From the cell containing the given text, extract its center point as [x, y] coordinate. 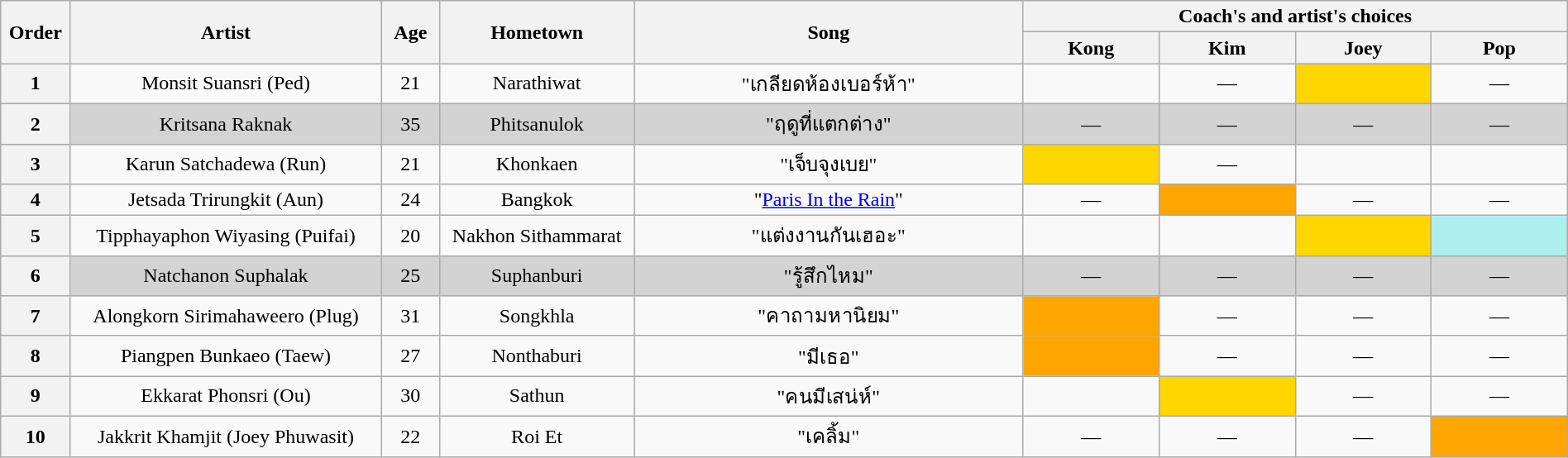
Joey [1363, 48]
Coach's and artist's choices [1295, 17]
Natchanon Suphalak [226, 276]
Nakhon Sithammarat [538, 236]
"เกลียดห้องเบอร์ห้า" [829, 84]
5 [36, 236]
4 [36, 200]
Suphanburi [538, 276]
Artist [226, 32]
Narathiwat [538, 84]
Nonthaburi [538, 355]
"แต่งงานกันเฮอะ" [829, 236]
Kim [1227, 48]
1 [36, 84]
"ฤดูที่แตกต่าง" [829, 124]
27 [410, 355]
Piangpen Bunkaeo (Taew) [226, 355]
8 [36, 355]
20 [410, 236]
"รู้สึกไหม" [829, 276]
Khonkaen [538, 164]
Tipphayaphon Wiyasing (Puifai) [226, 236]
Songkhla [538, 316]
24 [410, 200]
35 [410, 124]
30 [410, 397]
"เจ็บจุงเบย" [829, 164]
"คาถามหานิยม" [829, 316]
10 [36, 437]
Pop [1500, 48]
2 [36, 124]
"คนมีเสน่ห์" [829, 397]
Jakkrit Khamjit (Joey Phuwasit) [226, 437]
Ekkarat Phonsri (Ou) [226, 397]
Kritsana Raknak [226, 124]
Order [36, 32]
6 [36, 276]
7 [36, 316]
Song [829, 32]
"Paris In the Rain" [829, 200]
Alongkorn Sirimahaweero (Plug) [226, 316]
22 [410, 437]
Bangkok [538, 200]
Phitsanulok [538, 124]
9 [36, 397]
"เคลิ้ม" [829, 437]
Karun Satchadewa (Run) [226, 164]
Roi Et [538, 437]
25 [410, 276]
Jetsada Trirungkit (Aun) [226, 200]
Sathun [538, 397]
Age [410, 32]
31 [410, 316]
"มีเธอ" [829, 355]
Kong [1092, 48]
3 [36, 164]
Monsit Suansri (Ped) [226, 84]
Hometown [538, 32]
